Output the (X, Y) coordinate of the center of the cell containing the given text.  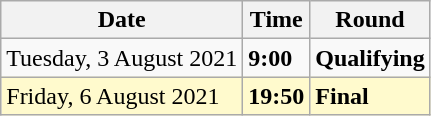
Date (122, 20)
Friday, 6 August 2021 (122, 96)
Time (276, 20)
Final (370, 96)
Qualifying (370, 58)
Round (370, 20)
9:00 (276, 58)
Tuesday, 3 August 2021 (122, 58)
19:50 (276, 96)
